Determine the [X, Y] coordinate at the center of the cell enclosing the given text.  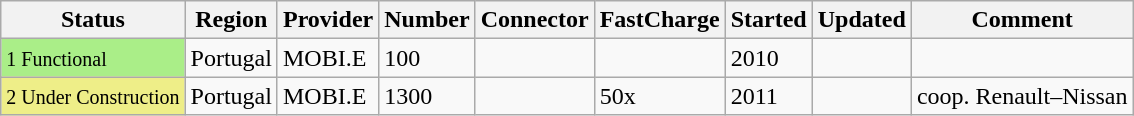
coop. Renault–Nissan [1022, 96]
2 Under Construction [93, 96]
1300 [427, 96]
2011 [768, 96]
Started [768, 20]
Connector [534, 20]
FastCharge [660, 20]
1 Functional [93, 58]
Updated [862, 20]
50x [660, 96]
Comment [1022, 20]
Region [231, 20]
2010 [768, 58]
100 [427, 58]
Number [427, 20]
Status [93, 20]
Provider [328, 20]
